From the cell containing the given text, extract its center point as [x, y] coordinate. 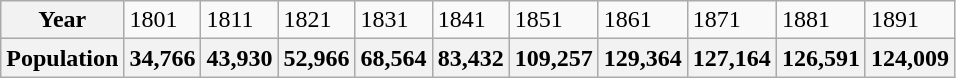
127,164 [732, 58]
1821 [316, 20]
1871 [732, 20]
43,930 [240, 58]
1891 [910, 20]
52,966 [316, 58]
1861 [642, 20]
1811 [240, 20]
129,364 [642, 58]
Year [62, 20]
1851 [554, 20]
68,564 [394, 58]
1801 [162, 20]
126,591 [820, 58]
Population [62, 58]
109,257 [554, 58]
1881 [820, 20]
34,766 [162, 58]
124,009 [910, 58]
83,432 [470, 58]
1831 [394, 20]
1841 [470, 20]
